Identify which cell holds the provided text, then report its (x, y) central coordinate. 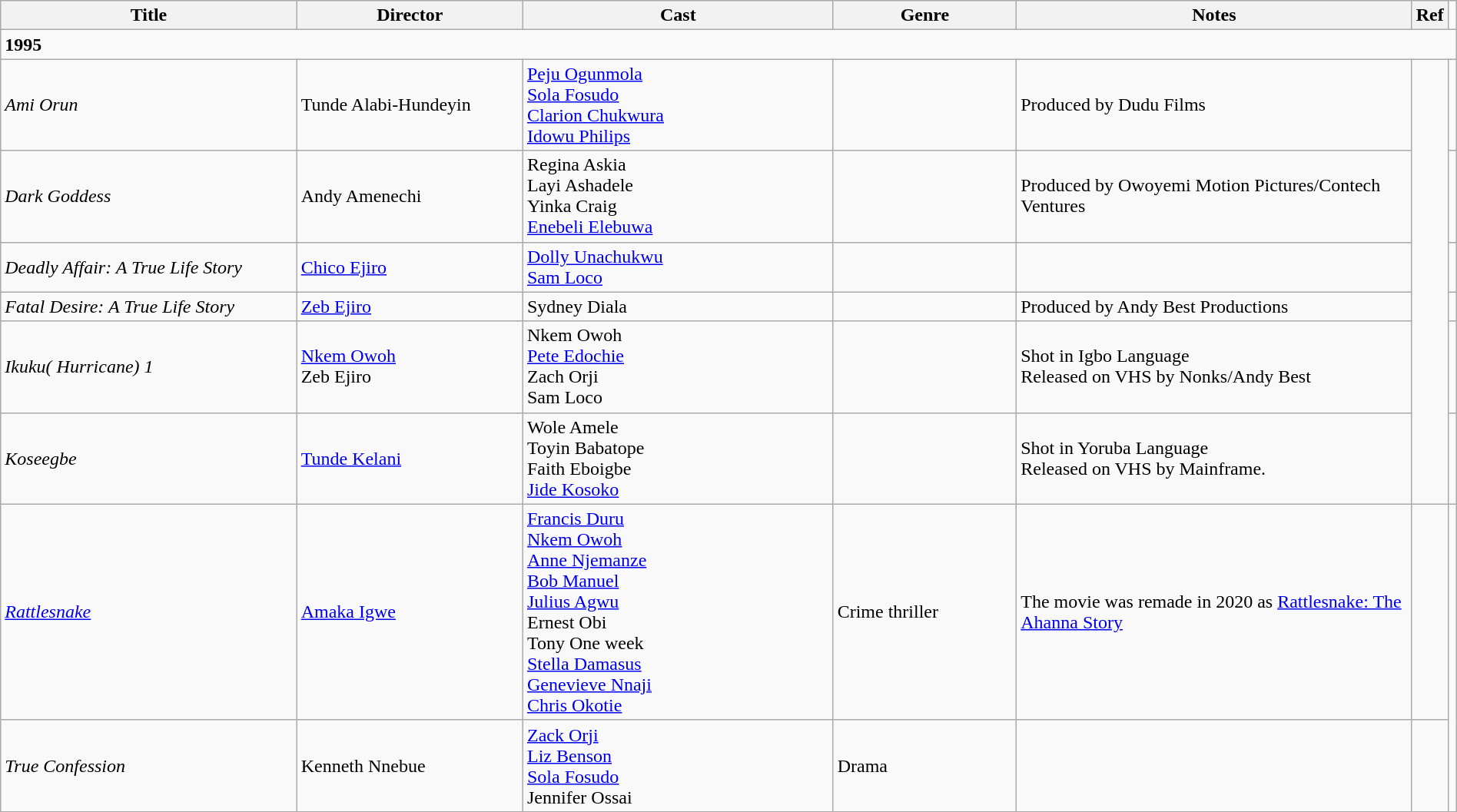
Produced by Andy Best Productions (1214, 307)
Notes (1214, 15)
Shot in Igbo LanguageReleased on VHS by Nonks/Andy Best (1214, 367)
1995 (728, 45)
Produced by Dudu Films (1214, 104)
Title (149, 15)
Shot in Yoruba LanguageReleased on VHS by Mainframe. (1214, 458)
Produced by Owoyemi Motion Pictures/Contech Ventures (1214, 197)
Rattlesnake (149, 611)
Genre (925, 15)
Koseegbe (149, 458)
Zeb Ejiro (410, 307)
Nkem OwohPete EdochieZach OrjiSam Loco (678, 367)
Sydney Diala (678, 307)
Cast (678, 15)
Ami Orun (149, 104)
Zack OrjiLiz BensonSola FosudoJennifer Ossai (678, 765)
Nkem OwohZeb Ejiro (410, 367)
Ref (1429, 15)
The movie was remade in 2020 as Rattlesnake: The Ahanna Story (1214, 611)
Deadly Affair: A True Life Story (149, 267)
Regina AskiaLayi AshadeleYinka CraigEnebeli Elebuwa (678, 197)
True Confession (149, 765)
Wole AmeleToyin BabatopeFaith EboigbeJide Kosoko (678, 458)
Crime thriller (925, 611)
Director (410, 15)
Ikuku( Hurricane) 1 (149, 367)
Dolly UnachukwuSam Loco (678, 267)
Andy Amenechi (410, 197)
Peju OgunmolaSola FosudoClarion ChukwuraIdowu Philips (678, 104)
Dark Goddess (149, 197)
Francis DuruNkem OwohAnne NjemanzeBob ManuelJulius AgwuErnest ObiTony One weekStella DamasusGenevieve NnajiChris Okotie (678, 611)
Drama (925, 765)
Kenneth Nnebue (410, 765)
Tunde Kelani (410, 458)
Amaka Igwe (410, 611)
Tunde Alabi-Hundeyin (410, 104)
Chico Ejiro (410, 267)
Fatal Desire: A True Life Story (149, 307)
